Pinpoint the cell where the given text exists, returning its [X, Y] midpoint coordinate. 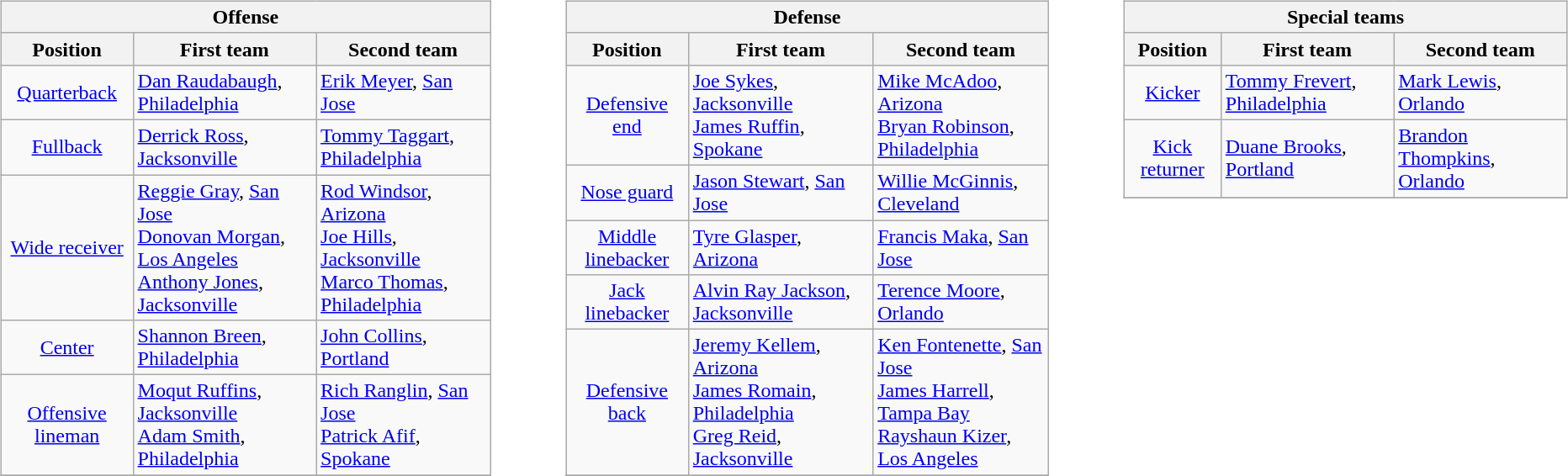
Kick returner [1173, 158]
Joe Sykes, JacksonvilleJames Ruffin, Spokane [781, 114]
Moqut Ruffins, JacksonvilleAdam Smith, Philadelphia [225, 426]
Defensive end [628, 114]
Wide receiver [67, 247]
Special teams [1345, 17]
Ken Fontenette, San JoseJames Harrell, Tampa BayRayshaun Kizer, Los Angeles [961, 402]
Fullback [67, 146]
Defense [808, 17]
Dan Raudabaugh, Philadelphia [225, 93]
Tommy Frevert, Philadelphia [1307, 93]
Middle linebacker [628, 247]
Mike McAdoo, ArizonaBryan Robinson, Philadelphia [961, 114]
Terence Moore, Orlando [961, 303]
Tommy Taggart, Philadelphia [404, 146]
Rod Windsor, ArizonaJoe Hills, JacksonvilleMarco Thomas, Philadelphia [404, 247]
Derrick Ross, Jacksonville [225, 146]
Shannon Breen, Philadelphia [225, 348]
Tyre Glasper, Arizona [781, 247]
Duane Brooks, Portland [1307, 158]
Erik Meyer, San Jose [404, 93]
Defensive back [628, 402]
Rich Ranglin, San JosePatrick Afif, Spokane [404, 426]
Mark Lewis, Orlando [1481, 93]
Center [67, 348]
Reggie Gray, San JoseDonovan Morgan, Los AngelesAnthony Jones, Jacksonville [225, 247]
Brandon Thompkins, Orlando [1481, 158]
Nose guard [628, 192]
Offensive lineman [67, 426]
Kicker [1173, 93]
Jeremy Kellem, ArizonaJames Romain, PhiladelphiaGreg Reid, Jacksonville [781, 402]
Offense [246, 17]
Jack linebacker [628, 303]
Francis Maka, San Jose [961, 247]
Jason Stewart, San Jose [781, 192]
Alvin Ray Jackson, Jacksonville [781, 303]
John Collins, Portland [404, 348]
Quarterback [67, 93]
Willie McGinnis, Cleveland [961, 192]
